Extract the (X, Y) coordinate from the center of the cell holding the provided text.  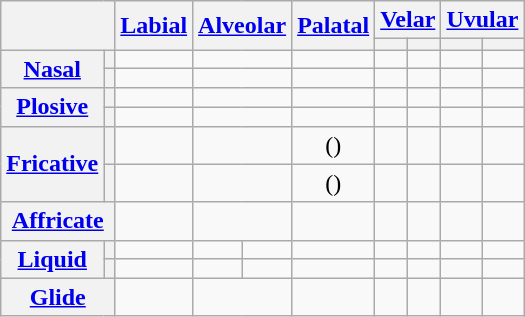
Alveolar (242, 26)
Palatal (334, 26)
Affricate (58, 221)
Uvular (482, 20)
Labial (154, 26)
Glide (58, 297)
Velar (408, 20)
Nasal (52, 69)
Liquid (52, 259)
Fricative (52, 164)
Plosive (52, 107)
